Determine the [X, Y] coordinate at the center of the cell enclosing the given text.  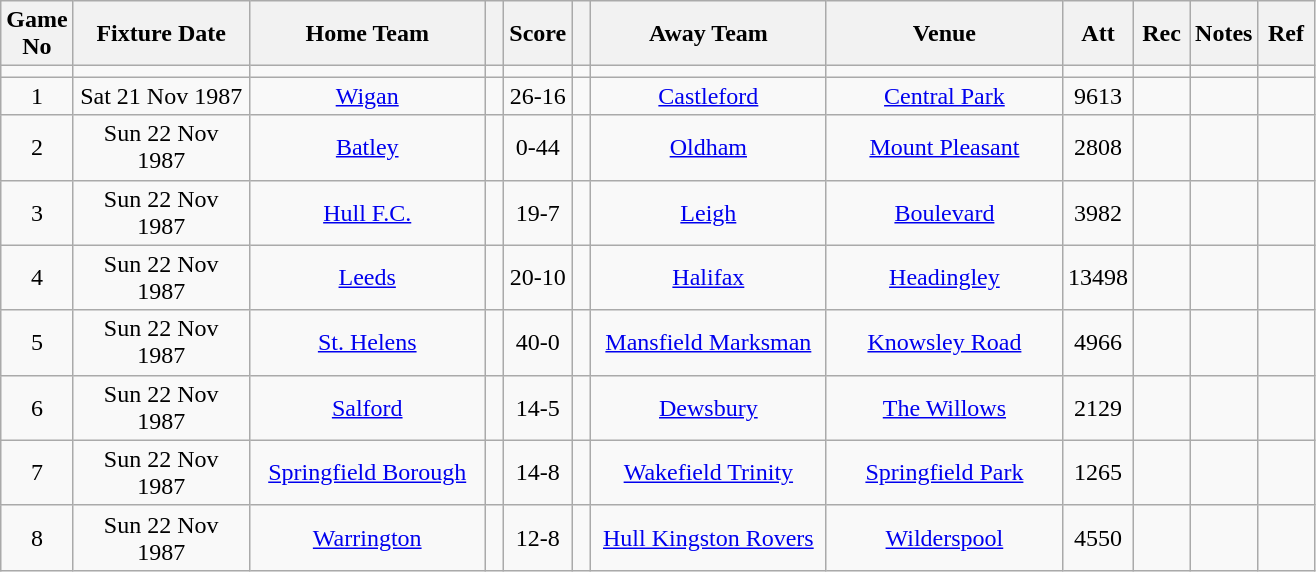
8 [37, 538]
The Willows [944, 408]
Hull Kingston Rovers [708, 538]
9613 [1098, 96]
7 [37, 472]
Att [1098, 34]
Halifax [708, 278]
Mansfield Marksman [708, 342]
Castleford [708, 96]
Mount Pleasant [944, 148]
Oldham [708, 148]
20-10 [538, 278]
Wigan [367, 96]
1265 [1098, 472]
26-16 [538, 96]
Knowsley Road [944, 342]
Springfield Borough [367, 472]
Central Park [944, 96]
Batley [367, 148]
4966 [1098, 342]
4550 [1098, 538]
Leeds [367, 278]
St. Helens [367, 342]
6 [37, 408]
13498 [1098, 278]
14-8 [538, 472]
Hull F.C. [367, 212]
2129 [1098, 408]
Boulevard [944, 212]
Game No [37, 34]
Notes [1224, 34]
12-8 [538, 538]
0-44 [538, 148]
Sat 21 Nov 1987 [161, 96]
Rec [1162, 34]
Warrington [367, 538]
3 [37, 212]
4 [37, 278]
14-5 [538, 408]
Wilderspool [944, 538]
2808 [1098, 148]
Home Team [367, 34]
Score [538, 34]
40-0 [538, 342]
Fixture Date [161, 34]
Away Team [708, 34]
1 [37, 96]
2 [37, 148]
5 [37, 342]
Headingley [944, 278]
Dewsbury [708, 408]
Wakefield Trinity [708, 472]
Springfield Park [944, 472]
Ref [1286, 34]
Venue [944, 34]
Salford [367, 408]
3982 [1098, 212]
19-7 [538, 212]
Leigh [708, 212]
